Identify which cell holds the provided text, then report its [x, y] central coordinate. 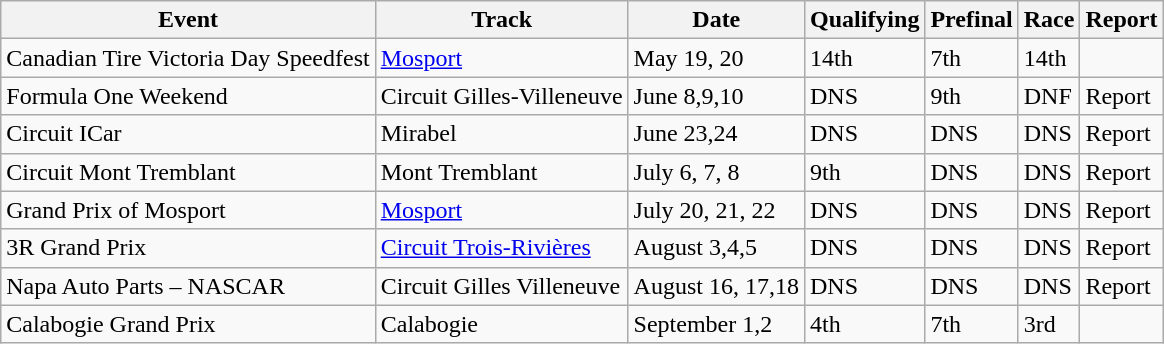
4th [864, 324]
Circuit Gilles Villeneuve [502, 286]
Calabogie Grand Prix [188, 324]
Circuit Mont Tremblant [188, 172]
Grand Prix of Mosport [188, 210]
Event [188, 20]
September 1,2 [716, 324]
June 23,24 [716, 134]
August 16, 17,18 [716, 286]
Circuit ICar [188, 134]
July 20, 21, 22 [716, 210]
Mirabel [502, 134]
July 6, 7, 8 [716, 172]
August 3,4,5 [716, 248]
Track [502, 20]
Qualifying [864, 20]
3R Grand Prix [188, 248]
Napa Auto Parts – NASCAR [188, 286]
Calabogie [502, 324]
Circuit Trois-Rivières [502, 248]
Mont Tremblant [502, 172]
3rd [1049, 324]
May 19, 20 [716, 58]
Circuit Gilles-Villeneuve [502, 96]
Formula One Weekend [188, 96]
Date [716, 20]
DNF [1049, 96]
June 8,9,10 [716, 96]
Canadian Tire Victoria Day Speedfest [188, 58]
Race [1049, 20]
Prefinal [972, 20]
